Find where the given text appears and provide that cell's center as [X, Y] coordinate. 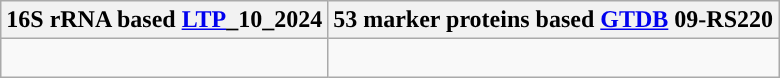
16S rRNA based LTP_10_2024 [164, 20]
53 marker proteins based GTDB 09-RS220 [554, 20]
